Output the [X, Y] coordinate of the center of the cell containing the given text.  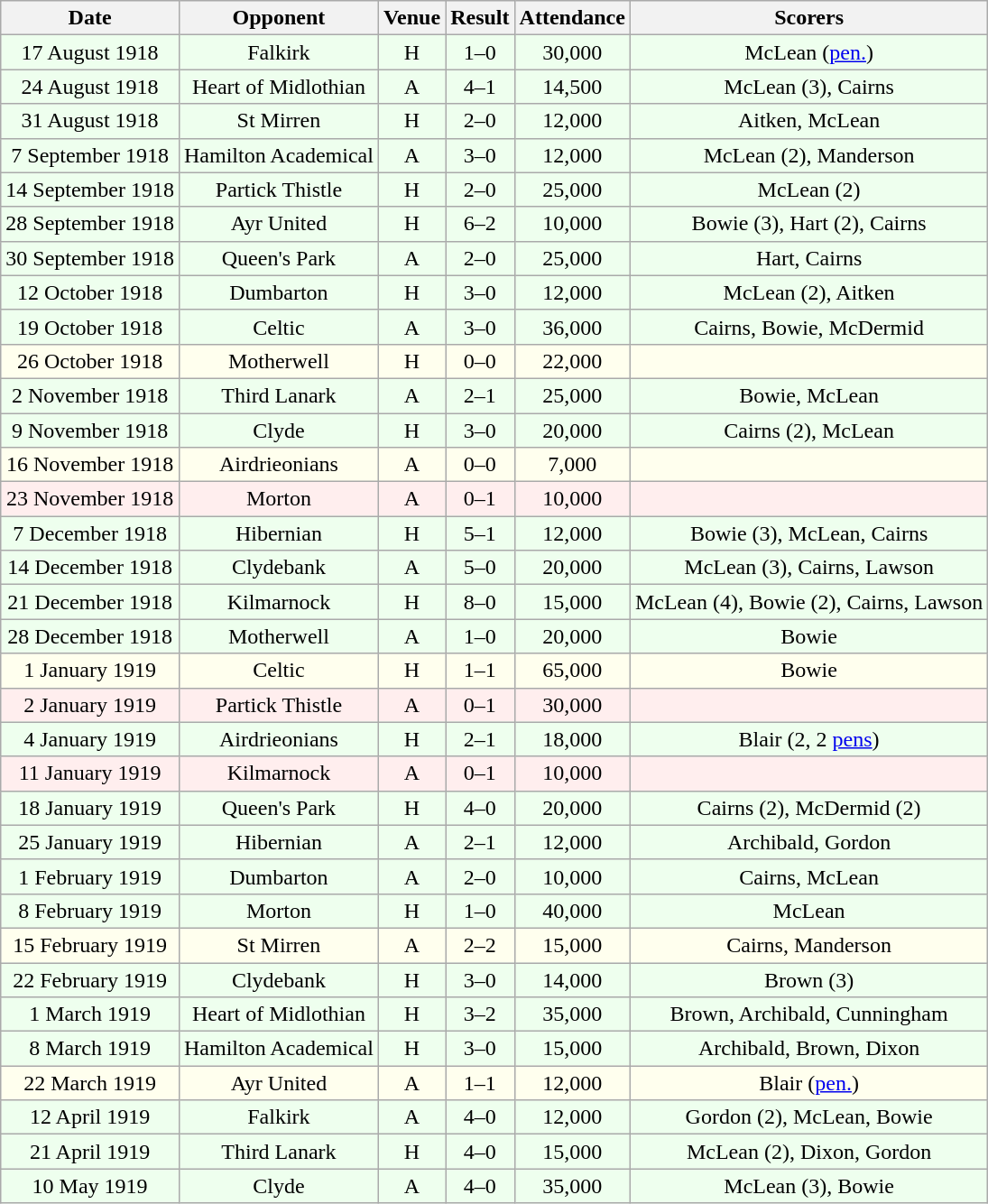
17 August 1918 [90, 52]
McLean (3), Bowie [808, 1186]
23 November 1918 [90, 499]
1 January 1919 [90, 671]
Date [90, 18]
Attendance [572, 18]
Venue [411, 18]
Result [480, 18]
8 February 1919 [90, 911]
2 November 1918 [90, 395]
2 January 1919 [90, 705]
31 August 1918 [90, 121]
McLean (2), Dixon, Gordon [808, 1152]
Cairns, Bowie, McDermid [808, 327]
19 October 1918 [90, 327]
Brown (3) [808, 979]
Bowie (3), Hart (2), Cairns [808, 224]
Scorers [808, 18]
1 February 1919 [90, 876]
Cairns, Manderson [808, 945]
Bowie (3), McLean, Cairns [808, 533]
Brown, Archibald, Cunningham [808, 1014]
18,000 [572, 739]
3–2 [480, 1014]
Bowie, McLean [808, 395]
22 March 1919 [90, 1083]
4–1 [480, 87]
Opponent [278, 18]
18 January 1919 [90, 808]
21 December 1918 [90, 602]
24 August 1918 [90, 87]
Aitken, McLean [808, 121]
28 December 1918 [90, 636]
25 January 1919 [90, 842]
28 September 1918 [90, 224]
Cairns, McLean [808, 876]
22,000 [572, 361]
McLean (2), Manderson [808, 155]
40,000 [572, 911]
10 May 1919 [90, 1186]
6–2 [480, 224]
7,000 [572, 465]
7 September 1918 [90, 155]
McLean (3), Cairns [808, 87]
26 October 1918 [90, 361]
9 November 1918 [90, 431]
1 March 1919 [90, 1014]
Gordon (2), McLean, Bowie [808, 1117]
14 December 1918 [90, 568]
8 March 1919 [90, 1049]
McLean (4), Bowie (2), Cairns, Lawson [808, 602]
4 January 1919 [90, 739]
McLean (2) [808, 190]
Blair (pen.) [808, 1083]
12 April 1919 [90, 1117]
16 November 1918 [90, 465]
Cairns (2), McDermid (2) [808, 808]
Cairns (2), McLean [808, 431]
36,000 [572, 327]
McLean [808, 911]
McLean (3), Cairns, Lawson [808, 568]
14,500 [572, 87]
15 February 1919 [90, 945]
65,000 [572, 671]
McLean (2), Aitken [808, 292]
Hart, Cairns [808, 258]
30 September 1918 [90, 258]
21 April 1919 [90, 1152]
22 February 1919 [90, 979]
2–2 [480, 945]
8–0 [480, 602]
7 December 1918 [90, 533]
14 September 1918 [90, 190]
12 October 1918 [90, 292]
5–0 [480, 568]
Archibald, Brown, Dixon [808, 1049]
14,000 [572, 979]
5–1 [480, 533]
McLean (pen.) [808, 52]
Archibald, Gordon [808, 842]
Blair (2, 2 pens) [808, 739]
11 January 1919 [90, 773]
